Scan for the cell matching the given text and deliver its [x, y] coordinate at center. 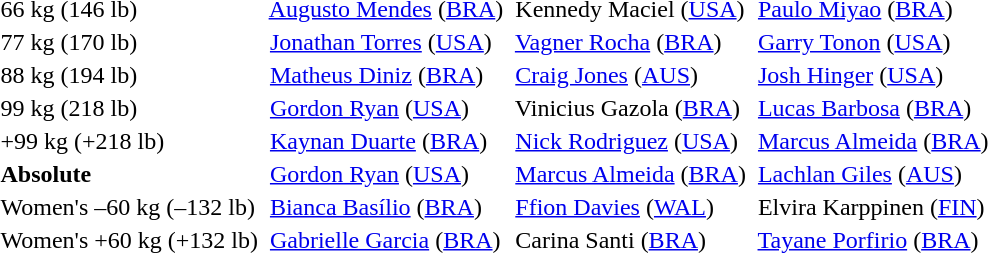
Vagner Rocha (BRA) [628, 42]
Bianca Basílio (BRA) [383, 207]
Marcus Almeida (BRA) [628, 174]
Kaynan Duarte (BRA) [383, 141]
Vinicius Gazola (BRA) [628, 108]
Nick Rodriguez (USA) [628, 141]
Jonathan Torres (USA) [383, 42]
Matheus Diniz (BRA) [383, 75]
Craig Jones (AUS) [628, 75]
Ffion Davies (WAL) [628, 207]
